Capture the cell that displays the provided text and extract its [x, y] central coordinate. 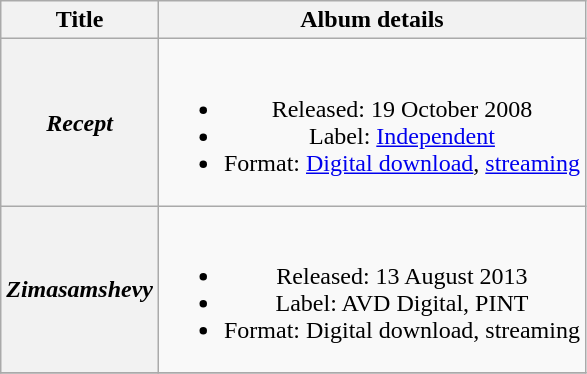
Released: 13 August 2013Label: AVD Digital, PINTFormat: Digital download, streaming [372, 290]
Released: 19 October 2008Label: IndependentFormat: Digital download, streaming [372, 122]
Title [80, 20]
Album details [372, 20]
Zimasamshevy [80, 290]
Recept [80, 122]
